Locate the cell with the specified text and output its [X, Y] center coordinate. 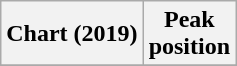
Peakposition [189, 34]
Chart (2019) [72, 34]
